Find where the given text appears and provide that cell's center as (x, y) coordinate. 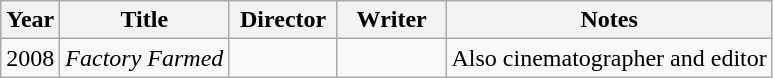
Director (284, 20)
Title (144, 20)
Also cinematographer and editor (609, 58)
Notes (609, 20)
Factory Farmed (144, 58)
Year (30, 20)
2008 (30, 58)
Writer (392, 20)
